Determine the (X, Y) coordinate at the center of the cell enclosing the given text.  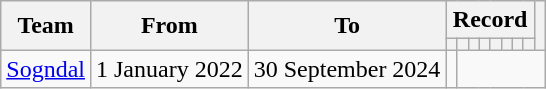
30 September 2024 (347, 69)
1 January 2022 (169, 69)
Record (490, 20)
From (169, 26)
Team (46, 26)
To (347, 26)
Sogndal (46, 69)
